Return the [x, y] coordinate for the center point of the cell that contains the specified text.  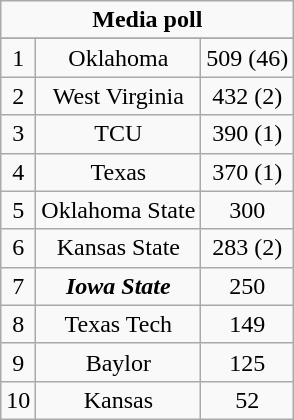
Baylor [118, 362]
Texas [118, 172]
7 [18, 286]
509 (46) [248, 58]
4 [18, 172]
125 [248, 362]
Texas Tech [118, 324]
Kansas [118, 400]
9 [18, 362]
283 (2) [248, 248]
6 [18, 248]
Oklahoma [118, 58]
Oklahoma State [118, 210]
West Virginia [118, 96]
250 [248, 286]
10 [18, 400]
Iowa State [118, 286]
370 (1) [248, 172]
3 [18, 134]
149 [248, 324]
300 [248, 210]
Kansas State [118, 248]
52 [248, 400]
2 [18, 96]
5 [18, 210]
390 (1) [248, 134]
432 (2) [248, 96]
Media poll [148, 20]
TCU [118, 134]
8 [18, 324]
1 [18, 58]
